Scan for the cell matching the given text and deliver its [X, Y] coordinate at center. 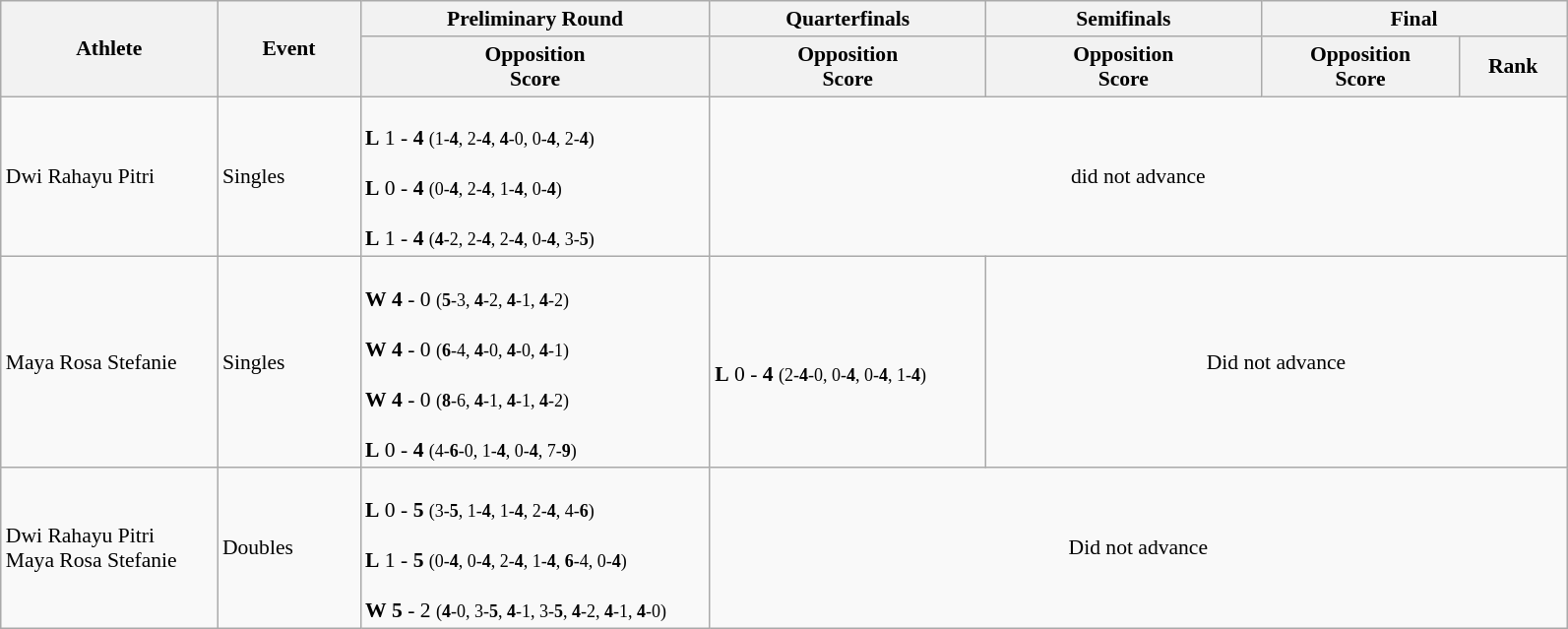
Event [289, 49]
L 0 - 5 (3-5, 1-4, 1-4, 2-4, 4-6) L 1 - 5 (0-4, 0-4, 2-4, 1-4, 6-4, 0-4) W 5 - 2 (4-0, 3-5, 4-1, 3-5, 4-2, 4-1, 4-0) [535, 547]
Quarterfinals [847, 19]
L 0 - 4 (2-4-0, 0-4, 0-4, 1-4) [847, 362]
Final [1413, 19]
Rank [1514, 67]
Doubles [289, 547]
Athlete [109, 49]
Maya Rosa Stefanie [109, 362]
Semifinals [1123, 19]
Preliminary Round [535, 19]
did not advance [1138, 177]
L 1 - 4 (1-4, 2-4, 4-0, 0-4, 2-4) L 0 - 4 (0-4, 2-4, 1-4, 0-4) L 1 - 4 (4-2, 2-4, 2-4, 0-4, 3-5) [535, 177]
Dwi Rahayu Pitri Maya Rosa Stefanie [109, 547]
W 4 - 0 (5-3, 4-2, 4-1, 4-2) W 4 - 0 (6-4, 4-0, 4-0, 4-1) W 4 - 0 (8-6, 4-1, 4-1, 4-2) L 0 - 4 (4-6-0, 1-4, 0-4, 7-9) [535, 362]
Dwi Rahayu Pitri [109, 177]
